Output the (x, y) coordinate of the center of the cell containing the given text.  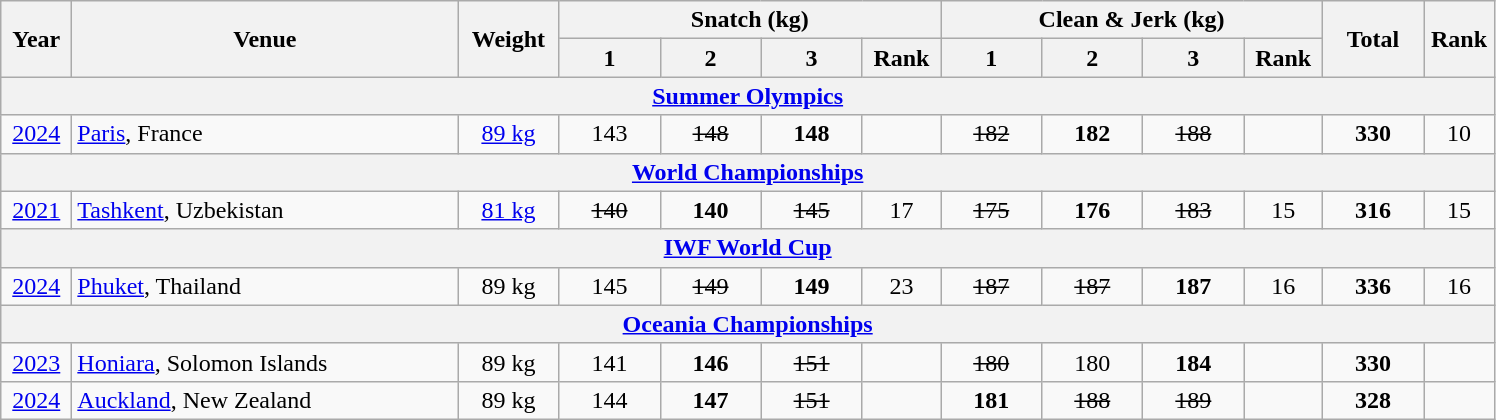
181 (992, 400)
184 (1194, 362)
81 kg (508, 210)
17 (902, 210)
Year (36, 39)
2021 (36, 210)
Honiara, Solomon Islands (265, 362)
Summer Olympics (748, 96)
Snatch (kg) (750, 20)
316 (1372, 210)
147 (710, 400)
Phuket, Thailand (265, 286)
Total (1372, 39)
Weight (508, 39)
146 (710, 362)
Clean & Jerk (kg) (1132, 20)
328 (1372, 400)
Tashkent, Uzbekistan (265, 210)
IWF World Cup (748, 248)
23 (902, 286)
10 (1460, 134)
175 (992, 210)
144 (610, 400)
Oceania Championships (748, 324)
143 (610, 134)
2023 (36, 362)
141 (610, 362)
Paris, France (265, 134)
189 (1194, 400)
Venue (265, 39)
176 (1092, 210)
183 (1194, 210)
World Championships (748, 172)
336 (1372, 286)
Auckland, New Zealand (265, 400)
